Determine the [x, y] coordinate at the center of the cell enclosing the given text.  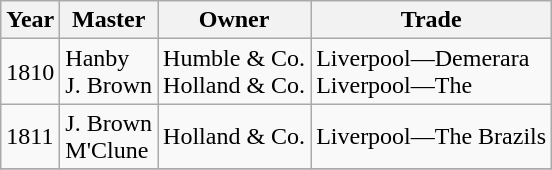
Year [30, 20]
Trade [432, 20]
HanbyJ. Brown [109, 72]
Master [109, 20]
Liverpool—DemeraraLiverpool—The [432, 72]
Holland & Co. [234, 136]
1810 [30, 72]
J. BrownM'Clune [109, 136]
Humble & Co.Holland & Co. [234, 72]
1811 [30, 136]
Owner [234, 20]
Liverpool—The Brazils [432, 136]
